Return [X, Y] of the center of cell containing provided text 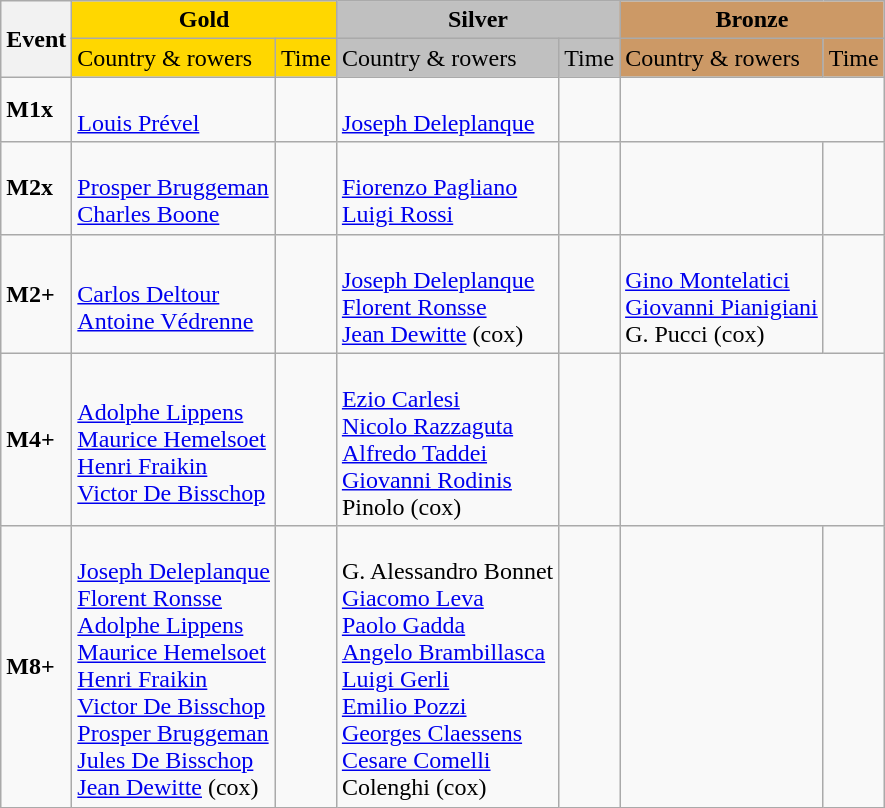
M2+ [36, 294]
Gold [204, 20]
M1x [36, 110]
Joseph Deleplanque Florent Ronsse Jean Dewitte (cox) [447, 294]
Ezio Carlesi Nicolo Razzaguta Alfredo Taddei Giovanni Rodinis Pinolo (cox) [447, 440]
M8+ [36, 666]
Louis Prével [174, 110]
G. Alessandro Bonnet Giacomo Leva Paolo Gadda Angelo Brambillasca Luigi Gerli Emilio Pozzi Georges Claessens Cesare Comelli Colenghi (cox) [447, 666]
Bronze [752, 20]
Silver [478, 20]
M4+ [36, 440]
Joseph Deleplanque [447, 110]
Carlos Deltour Antoine Védrenne [174, 294]
M2x [36, 188]
Adolphe Lippens Maurice Hemelsoet Henri Fraikin Victor De Bisschop [174, 440]
Event [36, 39]
Fiorenzo Pagliano Luigi Rossi [447, 188]
Prosper Bruggeman Charles Boone [174, 188]
Gino Montelatici Giovanni Pianigiani G. Pucci (cox) [722, 294]
